Pinpoint the cell where the given text exists, returning its (X, Y) midpoint coordinate. 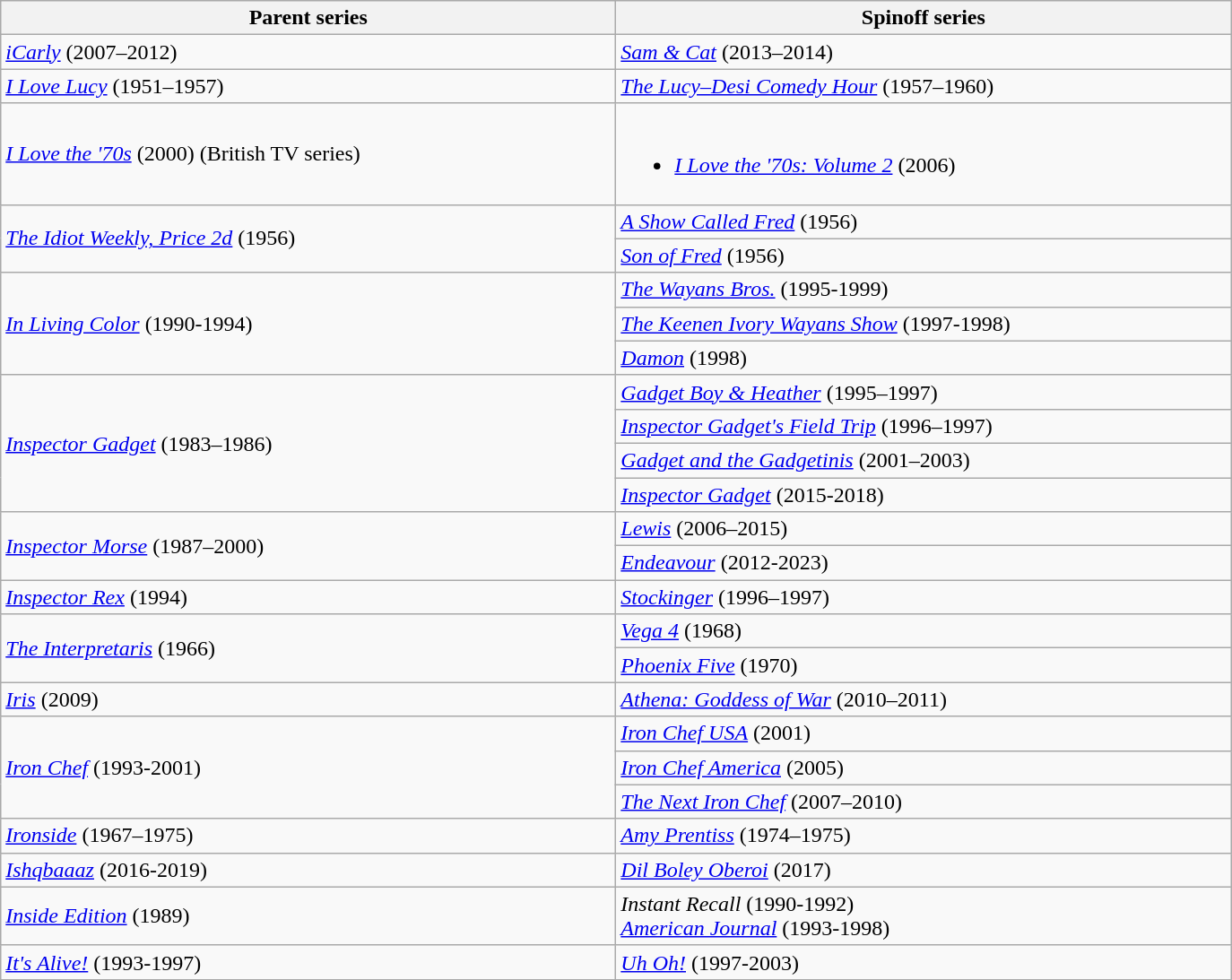
Gadget Boy & Heather (1995–1997) (924, 392)
The Idiot Weekly, Price 2d (1956) (308, 238)
Instant Recall (1990-1992)American Journal (1993-1998) (924, 916)
Iron Chef America (2005) (924, 768)
Athena: Goddess of War (2010–2011) (924, 699)
Inspector Gadget (2015-2018) (924, 494)
I Love Lucy (1951–1957) (308, 86)
Gadget and the Gadgetinis (2001–2003) (924, 460)
Inside Edition (1989) (308, 916)
The Interpretaris (1966) (308, 648)
Iron Chef (1993-2001) (308, 768)
Inspector Gadget (1983–1986) (308, 443)
Inspector Morse (1987–2000) (308, 546)
Vega 4 (1968) (924, 631)
Ironside (1967–1975) (308, 836)
The Keenen Ivory Wayans Show (1997-1998) (924, 324)
In Living Color (1990-1994) (308, 324)
Parent series (308, 18)
Amy Prentiss (1974–1975) (924, 836)
Iris (2009) (308, 699)
Ishqbaaaz (2016-2019) (308, 870)
Dil Boley Oberoi (2017) (924, 870)
A Show Called Fred (1956) (924, 221)
Phoenix Five (1970) (924, 665)
Spinoff series (924, 18)
I Love the '70s: Volume 2 (2006) (924, 154)
Lewis (2006–2015) (924, 529)
Sam & Cat (2013–2014) (924, 52)
Inspector Gadget's Field Trip (1996–1997) (924, 426)
Son of Fred (1956) (924, 256)
I Love the '70s (2000) (British TV series) (308, 154)
It's Alive! (1993-1997) (308, 962)
The Wayans Bros. (1995-1999) (924, 290)
Damon (1998) (924, 358)
Endeavour (2012-2023) (924, 563)
Stockinger (1996–1997) (924, 597)
Uh Oh! (1997-2003) (924, 962)
Iron Chef USA (2001) (924, 733)
iCarly (2007–2012) (308, 52)
Inspector Rex (1994) (308, 597)
The Next Iron Chef (2007–2010) (924, 802)
The Lucy–Desi Comedy Hour (1957–1960) (924, 86)
